Locate the cell with the specified text and output its [x, y] center coordinate. 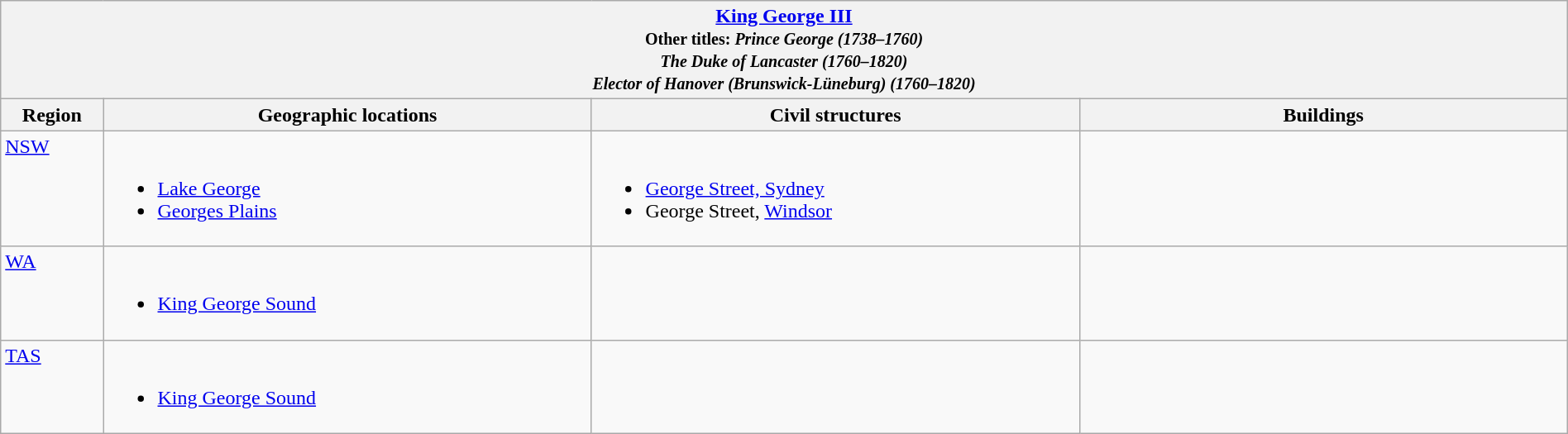
Lake GeorgeGeorges Plains [347, 188]
King George IIIOther titles: Prince George (1738–1760)The Duke of Lancaster (1760–1820)Elector of Hanover (Brunswick-Lüneburg) (1760–1820) [784, 50]
Geographic locations [347, 115]
Civil structures [835, 115]
George Street, SydneyGeorge Street, Windsor [835, 188]
TAS [52, 387]
WA [52, 293]
Region [52, 115]
Buildings [1323, 115]
NSW [52, 188]
